For the text-containing cell, return its midpoint in [x, y] coordinate format. 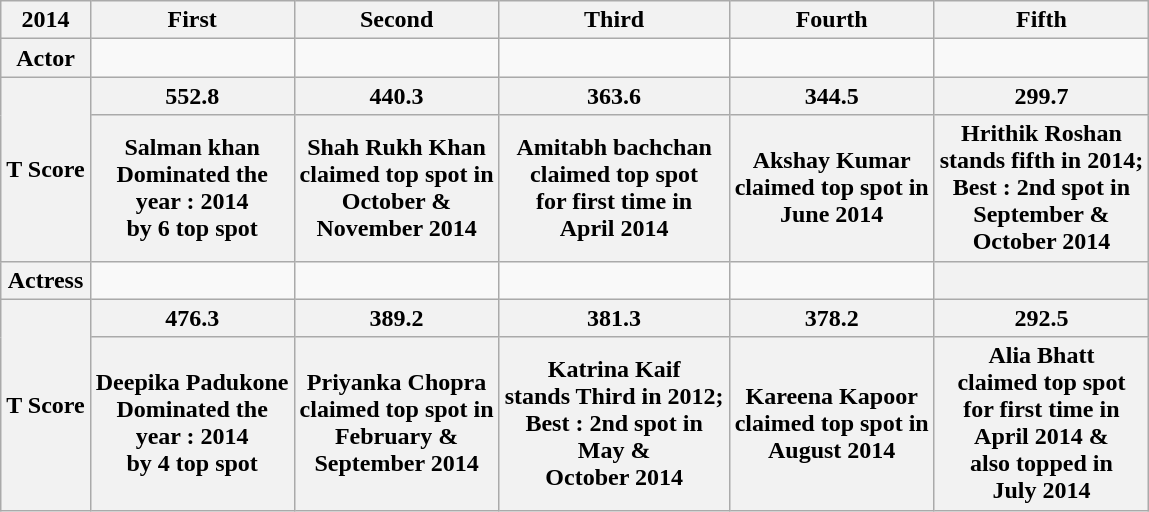
Akshay Kumarclaimed top spot inJune 2014 [832, 188]
378.2 [832, 318]
292.5 [1041, 318]
Third [614, 20]
440.3 [396, 96]
Kareena Kapoorclaimed top spot inAugust 2014 [832, 424]
344.5 [832, 96]
Shah Rukh Khanclaimed top spot inOctober &November 2014 [396, 188]
Alia Bhattclaimed top spotfor first time inApril 2014 &also topped inJuly 2014 [1041, 424]
Salman khanDominated theyear : 2014by 6 top spot [192, 188]
381.3 [614, 318]
First [192, 20]
2014 [46, 20]
363.6 [614, 96]
Priyanka Chopraclaimed top spot inFebruary &September 2014 [396, 424]
Fourth [832, 20]
476.3 [192, 318]
Fifth [1041, 20]
389.2 [396, 318]
Actress [46, 280]
Deepika PadukoneDominated theyear : 2014by 4 top spot [192, 424]
Hrithik Roshanstands fifth in 2014;Best : 2nd spot inSeptember &October 2014 [1041, 188]
Second [396, 20]
Actor [46, 58]
Katrina Kaifstands Third in 2012;Best : 2nd spot inMay &October 2014 [614, 424]
299.7 [1041, 96]
Amitabh bachchanclaimed top spotfor first time inApril 2014 [614, 188]
552.8 [192, 96]
